Return the (x, y) coordinate for the center point of the cell that contains the specified text.  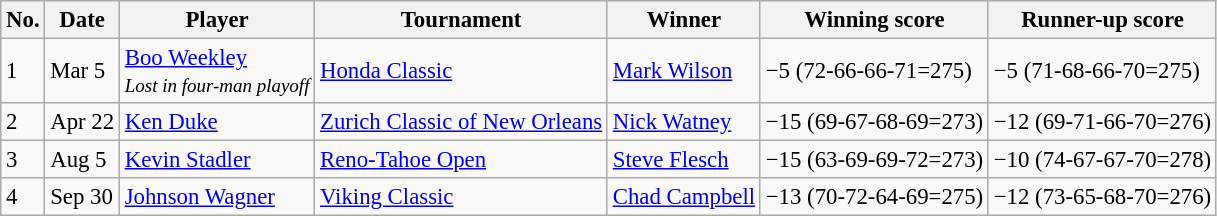
−12 (73-65-68-70=276) (1102, 197)
−15 (63-69-69-72=273) (874, 160)
1 (23, 72)
−5 (72-66-66-71=275) (874, 72)
Viking Classic (462, 197)
Honda Classic (462, 72)
−12 (69-71-66-70=276) (1102, 122)
Ken Duke (216, 122)
4 (23, 197)
Winner (684, 20)
Apr 22 (82, 122)
3 (23, 160)
Boo WeekleyLost in four-man playoff (216, 72)
Mark Wilson (684, 72)
Sep 30 (82, 197)
Tournament (462, 20)
−13 (70-72-64-69=275) (874, 197)
Date (82, 20)
−10 (74-67-67-70=278) (1102, 160)
Mar 5 (82, 72)
−5 (71-68-66-70=275) (1102, 72)
Chad Campbell (684, 197)
Zurich Classic of New Orleans (462, 122)
−15 (69-67-68-69=273) (874, 122)
Nick Watney (684, 122)
2 (23, 122)
Steve Flesch (684, 160)
Reno-Tahoe Open (462, 160)
Winning score (874, 20)
No. (23, 20)
Kevin Stadler (216, 160)
Runner-up score (1102, 20)
Aug 5 (82, 160)
Johnson Wagner (216, 197)
Player (216, 20)
